Capture the cell that displays the provided text and extract its [X, Y] central coordinate. 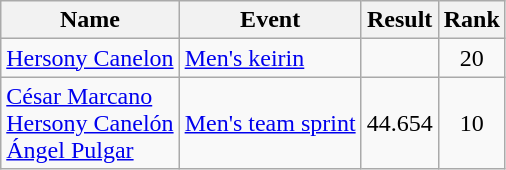
Event [270, 20]
Men's team sprint [270, 123]
Result [400, 20]
20 [472, 58]
Men's keirin [270, 58]
Name [90, 20]
44.654 [400, 123]
10 [472, 123]
Hersony Canelon [90, 58]
César MarcanoHersony CanelónÁngel Pulgar [90, 123]
Rank [472, 20]
